Capture the cell that displays the provided text and extract its [x, y] central coordinate. 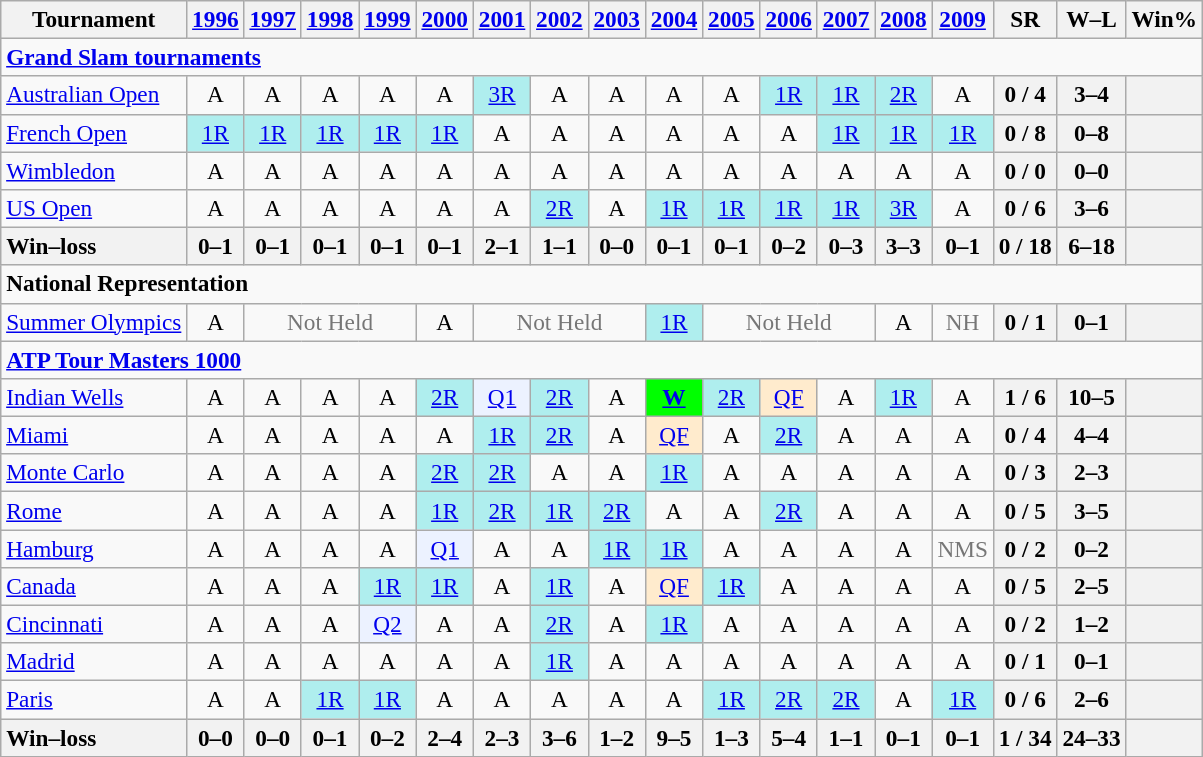
Tournament [94, 19]
W [674, 397]
Q2 [388, 624]
4–4 [1092, 435]
SR [1025, 19]
Cincinnati [94, 624]
1996 [216, 19]
2007 [846, 19]
US Open [94, 208]
3–5 [1092, 510]
Summer Olympics [94, 322]
Canada [94, 586]
National Representation [602, 284]
0 / 18 [1025, 246]
2005 [732, 19]
Australian Open [94, 95]
Rome [94, 510]
1–3 [732, 737]
ATP Tour Masters 1000 [602, 359]
9–5 [674, 737]
Win% [1164, 19]
0 / 8 [1025, 133]
2–4 [444, 737]
2–1 [502, 246]
1999 [388, 19]
2–6 [1092, 699]
2002 [560, 19]
Hamburg [94, 548]
3–4 [1092, 95]
Grand Slam tournaments [602, 57]
2008 [904, 19]
0 / 3 [1025, 473]
24–33 [1092, 737]
2001 [502, 19]
W–L [1092, 19]
Indian Wells [94, 397]
0–3 [846, 246]
3–3 [904, 246]
Madrid [94, 662]
1997 [272, 19]
6–18 [1092, 246]
10–5 [1092, 397]
0 / 0 [1025, 170]
1998 [330, 19]
Monte Carlo [94, 473]
NMS [962, 548]
1 / 6 [1025, 397]
Paris [94, 699]
2009 [962, 19]
2003 [616, 19]
1 / 34 [1025, 737]
NH [962, 322]
2000 [444, 19]
Wimbledon [94, 170]
French Open [94, 133]
Miami [94, 435]
5–4 [788, 737]
0–8 [1092, 133]
2–5 [1092, 586]
2004 [674, 19]
2006 [788, 19]
